Capture the cell that displays the provided text and extract its [x, y] central coordinate. 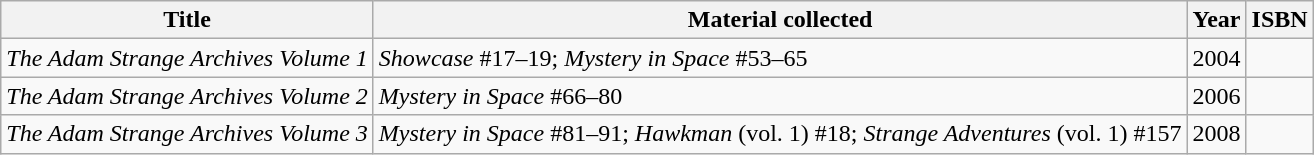
Year [1216, 20]
Showcase #17–19; Mystery in Space #53–65 [780, 58]
2006 [1216, 96]
Mystery in Space #66–80 [780, 96]
The Adam Strange Archives Volume 2 [188, 96]
2008 [1216, 134]
ISBN [1280, 20]
The Adam Strange Archives Volume 3 [188, 134]
Title [188, 20]
Material collected [780, 20]
2004 [1216, 58]
The Adam Strange Archives Volume 1 [188, 58]
Mystery in Space #81–91; Hawkman (vol. 1) #18; Strange Adventures (vol. 1) #157 [780, 134]
